Find where the given text appears and provide that cell's center as [x, y] coordinate. 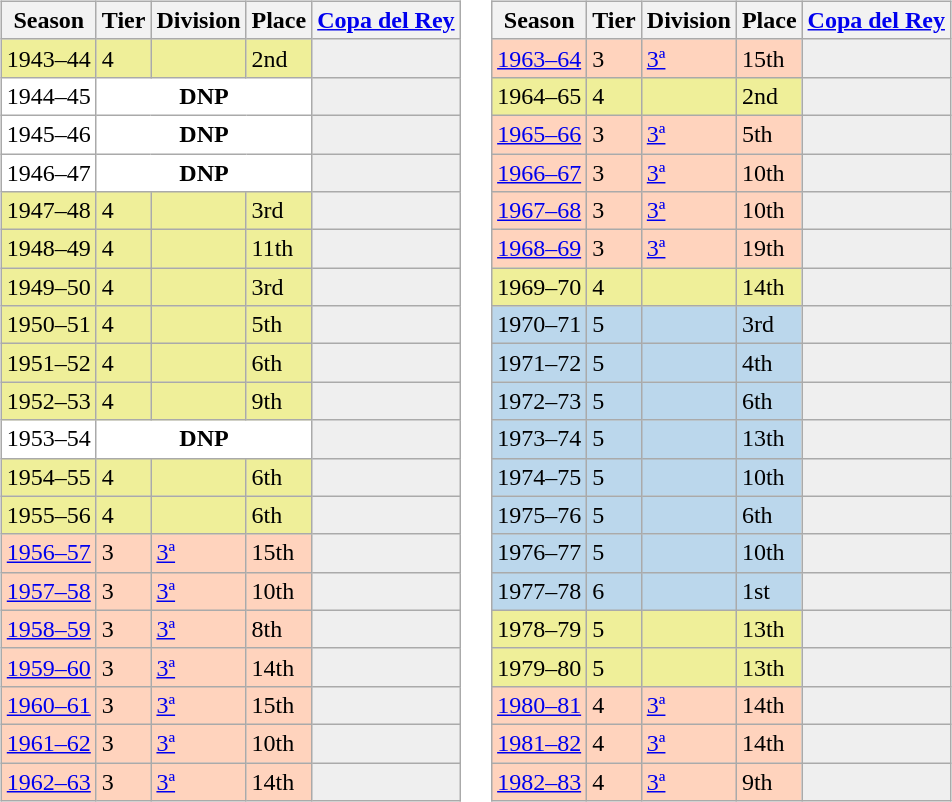
1943–44 [48, 58]
1954–55 [48, 477]
8th [279, 629]
1966–67 [540, 173]
1969–70 [540, 287]
1968–69 [540, 249]
1961–62 [48, 743]
1948–49 [48, 249]
1980–81 [540, 705]
1956–57 [48, 553]
1944–45 [48, 96]
1946–47 [48, 173]
1981–82 [540, 743]
1960–61 [48, 705]
6 [614, 591]
1953–54 [48, 439]
1978–79 [540, 629]
1951–52 [48, 363]
11th [279, 249]
1979–80 [540, 667]
1958–59 [48, 629]
1976–77 [540, 553]
1947–48 [48, 211]
1959–60 [48, 667]
1977–78 [540, 591]
4th [769, 363]
1957–58 [48, 591]
1973–74 [540, 439]
1962–63 [48, 781]
1952–53 [48, 401]
1972–73 [540, 401]
1945–46 [48, 134]
1963–64 [540, 58]
1949–50 [48, 287]
1955–56 [48, 515]
1967–68 [540, 211]
1970–71 [540, 325]
1971–72 [540, 363]
1st [769, 591]
1965–66 [540, 134]
1982–83 [540, 781]
1975–76 [540, 515]
1950–51 [48, 325]
19th [769, 249]
1964–65 [540, 96]
1974–75 [540, 477]
